From the cell containing the given text, extract its center point as [X, Y] coordinate. 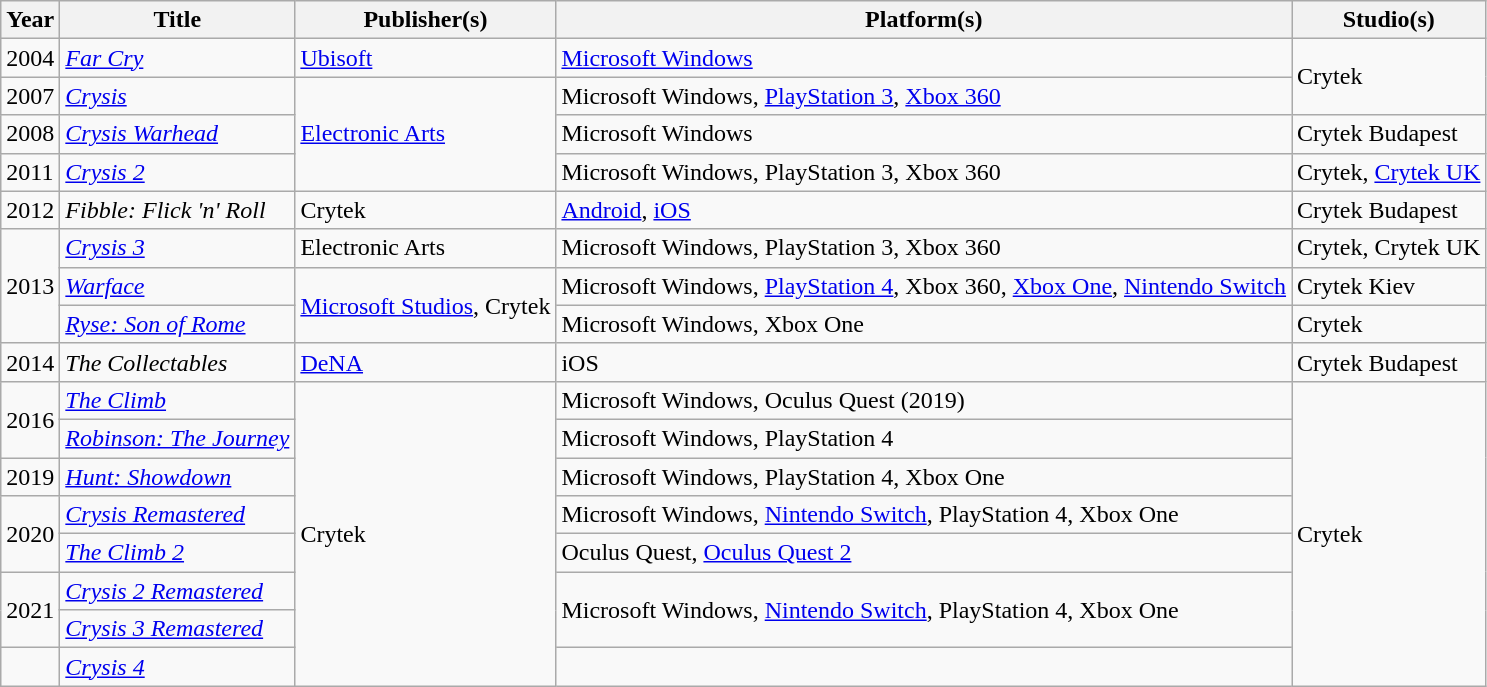
2011 [30, 172]
Crytek Kiev [1389, 286]
Ryse: Son of Rome [178, 324]
Microsoft Windows, PlayStation 4, Xbox 360, Xbox One, Nintendo Switch [924, 286]
Studio(s) [1389, 20]
Microsoft Studios, Crytek [426, 305]
The Climb [178, 400]
Ubisoft [426, 58]
Microsoft Windows, PlayStation 4, Xbox One [924, 477]
Microsoft Windows, PlayStation 4 [924, 438]
Crysis 2 Remastered [178, 591]
Crysis Remastered [178, 515]
DeNA [426, 362]
2016 [30, 419]
Far Cry [178, 58]
Microsoft Windows, Oculus Quest (2019) [924, 400]
2019 [30, 477]
Crysis Warhead [178, 134]
2007 [30, 96]
Title [178, 20]
Android, iOS [924, 210]
The Climb 2 [178, 553]
2014 [30, 362]
Year [30, 20]
Crysis 4 [178, 667]
Warface [178, 286]
Crysis 2 [178, 172]
2013 [30, 286]
2021 [30, 610]
2020 [30, 534]
2008 [30, 134]
2004 [30, 58]
iOS [924, 362]
Crysis 3 Remastered [178, 629]
The Collectables [178, 362]
Microsoft Windows, Xbox One [924, 324]
2012 [30, 210]
Fibble: Flick 'n' Roll [178, 210]
Platform(s) [924, 20]
Robinson: The Journey [178, 438]
Crysis [178, 96]
Hunt: Showdown [178, 477]
Oculus Quest, Oculus Quest 2 [924, 553]
Publisher(s) [426, 20]
Crysis 3 [178, 248]
